Detect which cell encompasses the target text, then output its (x, y) center coordinate. 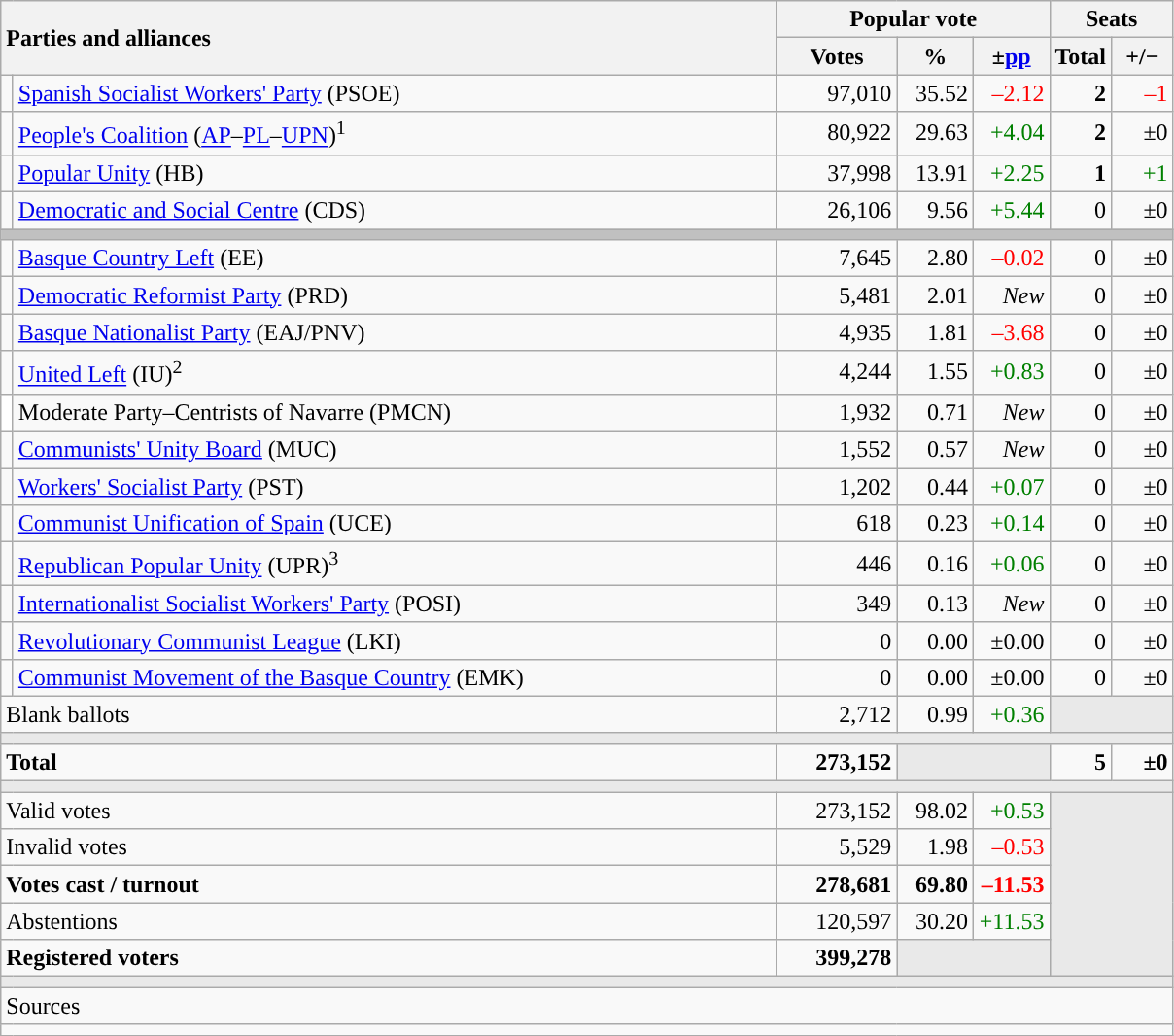
0.23 (935, 524)
30.20 (935, 921)
98.02 (935, 811)
Basque Country Left (EE) (395, 259)
United Left (IU)2 (395, 373)
Workers' Socialist Party (PST) (395, 487)
+0.53 (1011, 811)
Votes cast / turnout (389, 884)
–11.53 (1011, 884)
5,529 (837, 847)
+0.06 (1011, 564)
+1 (1143, 173)
+0.83 (1011, 373)
Republican Popular Unity (UPR)3 (395, 564)
Blank ballots (389, 714)
–1 (1143, 93)
+/− (1143, 56)
1.81 (935, 332)
1 (1081, 173)
35.52 (935, 93)
2.80 (935, 259)
Democratic Reformist Party (PRD) (395, 295)
69.80 (935, 884)
Communists' Unity Board (MUC) (395, 449)
1.98 (935, 847)
Votes (837, 56)
Registered voters (389, 958)
5,481 (837, 295)
618 (837, 524)
Popular vote (914, 19)
4,244 (837, 373)
120,597 (837, 921)
29.63 (935, 134)
446 (837, 564)
Valid votes (389, 811)
1.55 (935, 373)
Abstentions (389, 921)
Democratic and Social Centre (CDS) (395, 211)
–0.53 (1011, 847)
278,681 (837, 884)
Seats (1112, 19)
–3.68 (1011, 332)
0.99 (935, 714)
4,935 (837, 332)
0.16 (935, 564)
Invalid votes (389, 847)
Basque Nationalist Party (EAJ/PNV) (395, 332)
5 (1081, 763)
±pp (1011, 56)
2,712 (837, 714)
97,010 (837, 93)
+2.25 (1011, 173)
7,645 (837, 259)
1,552 (837, 449)
–2.12 (1011, 93)
Moderate Party–Centrists of Navarre (PMCN) (395, 412)
Spanish Socialist Workers' Party (PSOE) (395, 93)
People's Coalition (AP–PL–UPN)1 (395, 134)
Parties and alliances (389, 38)
+0.14 (1011, 524)
0.44 (935, 487)
Internationalist Socialist Workers' Party (POSI) (395, 604)
0.57 (935, 449)
80,922 (837, 134)
1,932 (837, 412)
Revolutionary Communist League (LKI) (395, 640)
+11.53 (1011, 921)
Popular Unity (HB) (395, 173)
0.71 (935, 412)
+0.36 (1011, 714)
9.56 (935, 211)
1,202 (837, 487)
2.01 (935, 295)
Communist Unification of Spain (UCE) (395, 524)
26,106 (837, 211)
% (935, 56)
–0.02 (1011, 259)
+0.07 (1011, 487)
399,278 (837, 958)
0.13 (935, 604)
+4.04 (1011, 134)
Sources (587, 1006)
+5.44 (1011, 211)
13.91 (935, 173)
37,998 (837, 173)
Communist Movement of the Basque Country (EMK) (395, 677)
349 (837, 604)
